For the text-containing cell, return its midpoint in [X, Y] coordinate format. 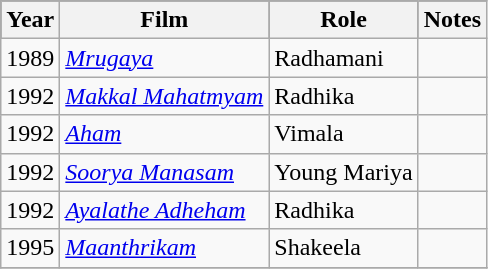
1995 [30, 248]
Maanthrikam [164, 248]
Role [344, 20]
Radhamani [344, 58]
Aham [164, 134]
Makkal Mahatmyam [164, 96]
Shakeela [344, 248]
Ayalathe Adheham [164, 210]
Mrugaya [164, 58]
1989 [30, 58]
Film [164, 20]
Young Mariya [344, 172]
Year [30, 20]
Vimala [344, 134]
Soorya Manasam [164, 172]
Notes [452, 20]
